Capture the cell that displays the provided text and extract its [x, y] central coordinate. 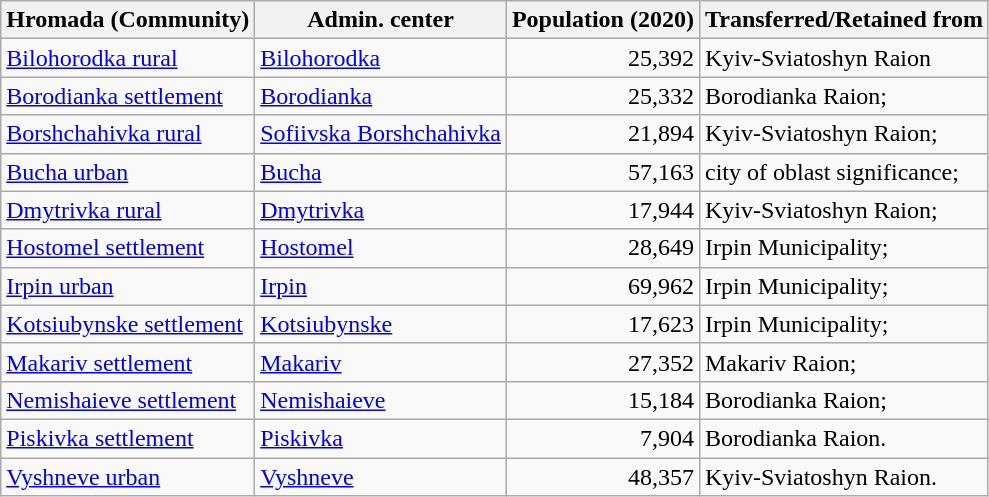
15,184 [602, 400]
25,392 [602, 58]
28,649 [602, 248]
57,163 [602, 172]
Bilohorodka rural [128, 58]
Population (2020) [602, 20]
Hostomel settlement [128, 248]
Makariv settlement [128, 362]
Hromada (Community) [128, 20]
Kyiv-Sviatoshyn Raion. [844, 477]
27,352 [602, 362]
48,357 [602, 477]
Irpin [381, 286]
Makariv [381, 362]
Vyshneve [381, 477]
7,904 [602, 438]
Bucha urban [128, 172]
Kyiv-Sviatoshyn Raion [844, 58]
Kotsiubynske [381, 324]
Kotsiubynske settlement [128, 324]
Transferred/Retained from [844, 20]
Borodianka settlement [128, 96]
Borodianka Raion. [844, 438]
Borshchahivka rural [128, 134]
Piskivka settlement [128, 438]
Nemishaieve [381, 400]
Bilohorodka [381, 58]
17,623 [602, 324]
Borodianka [381, 96]
Dmytrivka rural [128, 210]
17,944 [602, 210]
Irpin urban [128, 286]
Bucha [381, 172]
city of oblast significance; [844, 172]
Dmytrivka [381, 210]
Makariv Raion; [844, 362]
Sofiivska Borshchahivka [381, 134]
21,894 [602, 134]
Nemishaieve settlement [128, 400]
Hostomel [381, 248]
Piskivka [381, 438]
Vyshneve urban [128, 477]
Admin. center [381, 20]
25,332 [602, 96]
69,962 [602, 286]
